Extract the (x, y) coordinate from the center of the cell holding the provided text.  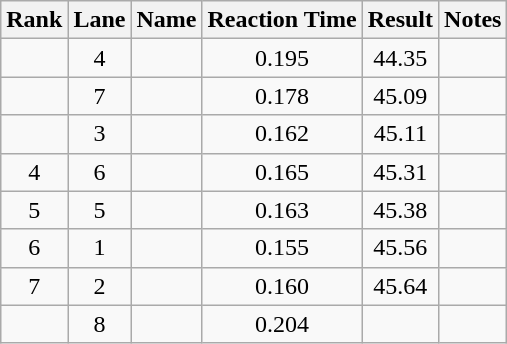
Result (400, 20)
Rank (34, 20)
0.163 (282, 210)
45.31 (400, 172)
8 (100, 324)
45.11 (400, 134)
Notes (473, 20)
0.155 (282, 248)
45.09 (400, 96)
Reaction Time (282, 20)
0.178 (282, 96)
0.160 (282, 286)
45.64 (400, 286)
Lane (100, 20)
44.35 (400, 58)
3 (100, 134)
Name (166, 20)
45.38 (400, 210)
0.162 (282, 134)
45.56 (400, 248)
0.204 (282, 324)
0.195 (282, 58)
1 (100, 248)
0.165 (282, 172)
2 (100, 286)
